Provide the [X, Y] coordinate of the cell's center where the given text is located.  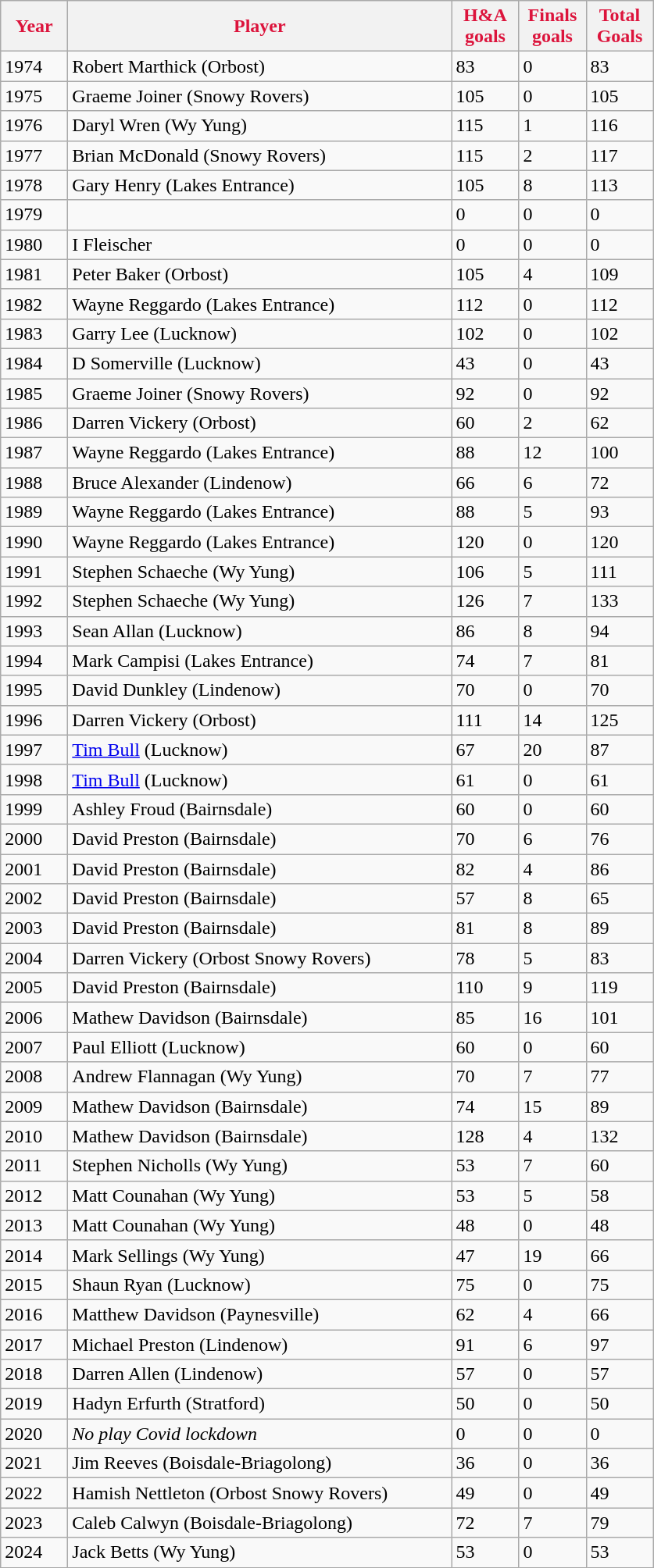
67 [485, 750]
1996 [34, 720]
Bruce Alexander (Lindenow) [259, 483]
Gary Henry (Lakes Entrance) [259, 185]
1975 [34, 96]
Jack Betts (Wy Yung) [259, 1552]
Darren Allen (Lindenow) [259, 1374]
2019 [34, 1404]
125 [620, 720]
1998 [34, 779]
109 [620, 274]
9 [552, 988]
2001 [34, 869]
91 [485, 1344]
Total Goals [620, 27]
79 [620, 1523]
Peter Baker (Orbost) [259, 274]
Garry Lee (Lucknow) [259, 333]
1976 [34, 126]
15 [552, 1107]
93 [620, 512]
2018 [34, 1374]
2011 [34, 1166]
Paul Elliott (Lucknow) [259, 1047]
106 [485, 572]
Ashley Froud (Bairnsdale) [259, 809]
1990 [34, 542]
87 [620, 750]
1984 [34, 363]
1979 [34, 215]
133 [620, 601]
2017 [34, 1344]
14 [552, 720]
2022 [34, 1493]
2016 [34, 1314]
Stephen Nicholls (Wy Yung) [259, 1166]
1974 [34, 66]
2000 [34, 839]
2003 [34, 928]
16 [552, 1017]
12 [552, 453]
2015 [34, 1285]
Robert Marthick (Orbost) [259, 66]
47 [485, 1255]
110 [485, 988]
20 [552, 750]
Finals goals [552, 27]
113 [620, 185]
1978 [34, 185]
Brian McDonald (Snowy Rovers) [259, 155]
1981 [34, 274]
132 [620, 1136]
2021 [34, 1463]
65 [620, 899]
78 [485, 958]
Andrew Flannagan (Wy Yung) [259, 1077]
1995 [34, 690]
I Fleischer [259, 244]
2014 [34, 1255]
119 [620, 988]
2007 [34, 1047]
Jim Reeves (Boisdale-Briagolong) [259, 1463]
128 [485, 1136]
1988 [34, 483]
100 [620, 453]
1986 [34, 423]
2012 [34, 1196]
1993 [34, 631]
1987 [34, 453]
2023 [34, 1523]
1982 [34, 304]
58 [620, 1196]
97 [620, 1344]
2013 [34, 1225]
2008 [34, 1077]
1 [552, 126]
Sean Allan (Lucknow) [259, 631]
1989 [34, 512]
85 [485, 1017]
117 [620, 155]
2005 [34, 988]
1991 [34, 572]
1977 [34, 155]
2004 [34, 958]
116 [620, 126]
Player [259, 27]
82 [485, 869]
Mark Sellings (Wy Yung) [259, 1255]
2009 [34, 1107]
David Dunkley (Lindenow) [259, 690]
Caleb Calwyn (Boisdale-Briagolong) [259, 1523]
Year [34, 27]
Shaun Ryan (Lucknow) [259, 1285]
77 [620, 1077]
2020 [34, 1434]
2010 [34, 1136]
Mark Campisi (Lakes Entrance) [259, 661]
Matthew Davidson (Paynesville) [259, 1314]
1997 [34, 750]
19 [552, 1255]
D Somerville (Lucknow) [259, 363]
101 [620, 1017]
No play Covid lockdown [259, 1434]
1992 [34, 601]
Michael Preston (Lindenow) [259, 1344]
Daryl Wren (Wy Yung) [259, 126]
1999 [34, 809]
76 [620, 839]
H&A goals [485, 27]
1985 [34, 393]
1980 [34, 244]
94 [620, 631]
2002 [34, 899]
Hadyn Erfurth (Stratford) [259, 1404]
126 [485, 601]
1994 [34, 661]
Hamish Nettleton (Orbost Snowy Rovers) [259, 1493]
2024 [34, 1552]
2006 [34, 1017]
1983 [34, 333]
Darren Vickery (Orbost Snowy Rovers) [259, 958]
